Capture the cell that displays the provided text and extract its [x, y] central coordinate. 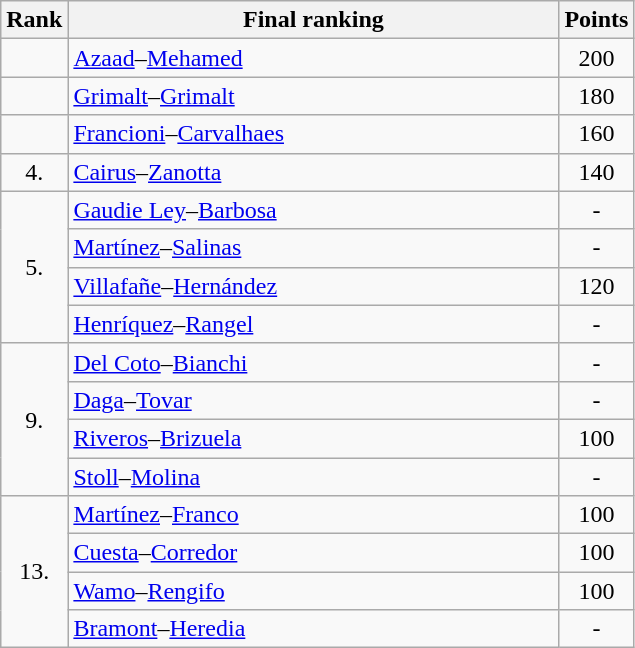
Stoll–Molina [314, 477]
Francioni–Carvalhaes [314, 134]
Azaad–Mehamed [314, 58]
Cairus–Zanotta [314, 172]
Daga–Tovar [314, 400]
Cuesta–Corredor [314, 553]
160 [596, 134]
Wamo–Rengifo [314, 591]
Henríquez–Rangel [314, 324]
Final ranking [314, 20]
Villafañe–Hernández [314, 286]
200 [596, 58]
140 [596, 172]
120 [596, 286]
9. [34, 419]
Martínez–Franco [314, 515]
5. [34, 267]
13. [34, 572]
Martínez–Salinas [314, 248]
Rank [34, 20]
Riveros–Brizuela [314, 438]
180 [596, 96]
Points [596, 20]
4. [34, 172]
Bramont–Heredia [314, 629]
Del Coto–Bianchi [314, 362]
Grimalt–Grimalt [314, 96]
Gaudie Ley–Barbosa [314, 210]
